Output the (x, y) coordinate of the center of the cell containing the given text.  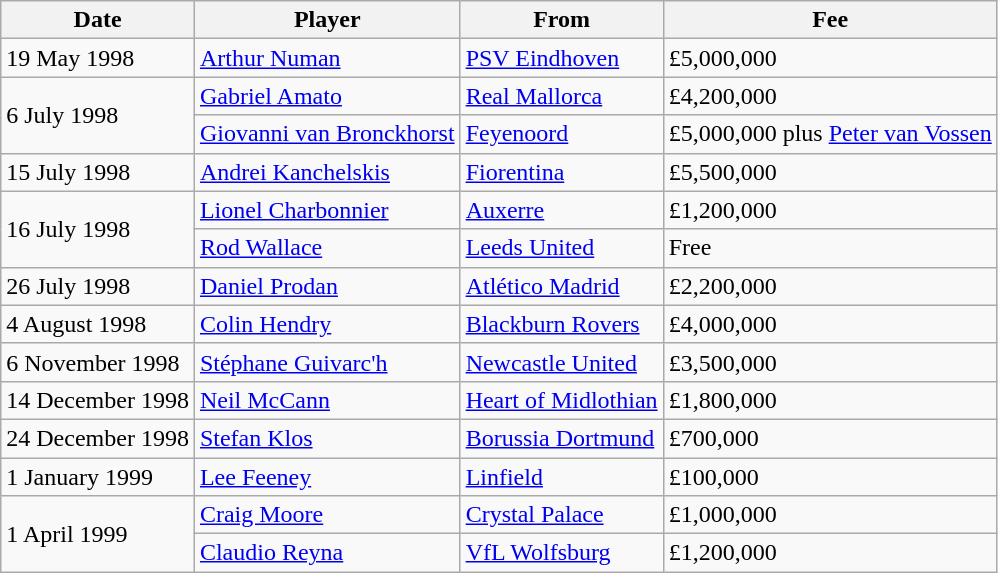
£5,000,000 plus Peter van Vossen (830, 134)
16 July 1998 (98, 229)
£2,200,000 (830, 286)
Real Mallorca (562, 96)
Arthur Numan (327, 58)
6 July 1998 (98, 115)
Colin Hendry (327, 324)
Lee Feeney (327, 477)
6 November 1998 (98, 362)
£5,500,000 (830, 172)
£3,500,000 (830, 362)
Heart of Midlothian (562, 400)
£700,000 (830, 438)
Neil McCann (327, 400)
Stefan Klos (327, 438)
Daniel Prodan (327, 286)
VfL Wolfsburg (562, 553)
Fee (830, 20)
26 July 1998 (98, 286)
Borussia Dortmund (562, 438)
PSV Eindhoven (562, 58)
4 August 1998 (98, 324)
Andrei Kanchelskis (327, 172)
Fiorentina (562, 172)
14 December 1998 (98, 400)
£1,000,000 (830, 515)
Rod Wallace (327, 248)
£4,200,000 (830, 96)
Stéphane Guivarc'h (327, 362)
Crystal Palace (562, 515)
Giovanni van Bronckhorst (327, 134)
Leeds United (562, 248)
Auxerre (562, 210)
£4,000,000 (830, 324)
Feyenoord (562, 134)
Linfield (562, 477)
Blackburn Rovers (562, 324)
Gabriel Amato (327, 96)
19 May 1998 (98, 58)
Lionel Charbonnier (327, 210)
From (562, 20)
Claudio Reyna (327, 553)
£1,800,000 (830, 400)
Craig Moore (327, 515)
24 December 1998 (98, 438)
Player (327, 20)
£100,000 (830, 477)
1 April 1999 (98, 534)
Newcastle United (562, 362)
Date (98, 20)
1 January 1999 (98, 477)
Atlético Madrid (562, 286)
15 July 1998 (98, 172)
Free (830, 248)
£5,000,000 (830, 58)
